Capture the cell that displays the provided text and extract its [x, y] central coordinate. 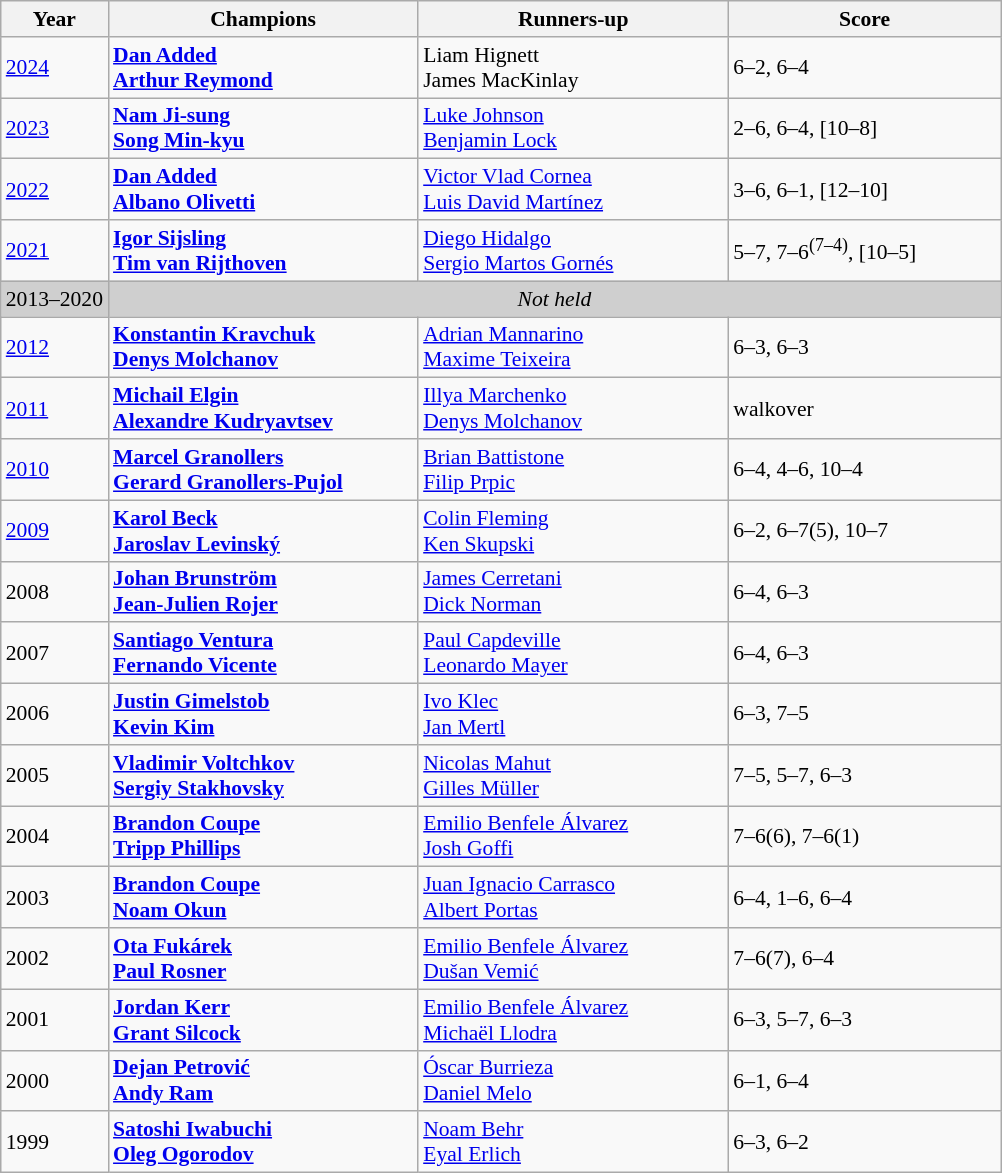
1999 [54, 1142]
Johan Brunström Jean-Julien Rojer [263, 592]
Illya Marchenko Denys Molchanov [573, 408]
2021 [54, 250]
6–4, 1–6, 6–4 [864, 898]
Juan Ignacio Carrasco Albert Portas [573, 898]
Igor Sijsling Tim van Rijthoven [263, 250]
Brandon Coupe Tripp Phillips [263, 836]
2004 [54, 836]
walkover [864, 408]
2013–2020 [54, 299]
2–6, 6–4, [10–8] [864, 128]
Not held [554, 299]
7–6(6), 7–6(1) [864, 836]
Runners-up [573, 19]
Luke Johnson Benjamin Lock [573, 128]
3–6, 6–1, [12–10] [864, 190]
Jordan Kerr Grant Silcock [263, 1020]
Marcel Granollers Gerard Granollers-Pujol [263, 470]
Emilio Benfele Álvarez Dušan Vemić [573, 958]
Brian Battistone Filip Prpic [573, 470]
Satoshi Iwabuchi Oleg Ogorodov [263, 1142]
6–3, 7–5 [864, 714]
2011 [54, 408]
Michail Elgin Alexandre Kudryavtsev [263, 408]
2024 [54, 68]
2007 [54, 654]
Score [864, 19]
6–3, 5–7, 6–3 [864, 1020]
Emilio Benfele Álvarez Josh Goffi [573, 836]
7–5, 5–7, 6–3 [864, 776]
Liam Hignett James MacKinlay [573, 68]
6–4, 4–6, 10–4 [864, 470]
2008 [54, 592]
Champions [263, 19]
6–3, 6–2 [864, 1142]
Santiago Ventura Fernando Vicente [263, 654]
Dejan Petrović Andy Ram [263, 1080]
Noam Behr Eyal Erlich [573, 1142]
2006 [54, 714]
2023 [54, 128]
Dan Added Albano Olivetti [263, 190]
Brandon Coupe Noam Okun [263, 898]
Year [54, 19]
6–3, 6–3 [864, 348]
Paul Capdeville Leonardo Mayer [573, 654]
Nicolas Mahut Gilles Müller [573, 776]
Dan Added Arthur Reymond [263, 68]
Emilio Benfele Álvarez Michaël Llodra [573, 1020]
2002 [54, 958]
Victor Vlad Cornea Luis David Martínez [573, 190]
Ivo Klec Jan Mertl [573, 714]
Nam Ji-sung Song Min-kyu [263, 128]
Konstantin Kravchuk Denys Molchanov [263, 348]
6–1, 6–4 [864, 1080]
2001 [54, 1020]
2009 [54, 530]
2000 [54, 1080]
2010 [54, 470]
5–7, 7–6(7–4), [10–5] [864, 250]
7–6(7), 6–4 [864, 958]
6–2, 6–4 [864, 68]
Diego Hidalgo Sergio Martos Gornés [573, 250]
Óscar Burrieza Daniel Melo [573, 1080]
2012 [54, 348]
2005 [54, 776]
Ota Fukárek Paul Rosner [263, 958]
Colin Fleming Ken Skupski [573, 530]
Adrian Mannarino Maxime Teixeira [573, 348]
Vladimir Voltchkov Sergiy Stakhovsky [263, 776]
Justin Gimelstob Kevin Kim [263, 714]
6–2, 6–7(5), 10–7 [864, 530]
2003 [54, 898]
James Cerretani Dick Norman [573, 592]
Karol Beck Jaroslav Levinský [263, 530]
2022 [54, 190]
